Locate the cell with the specified text and output its [X, Y] center coordinate. 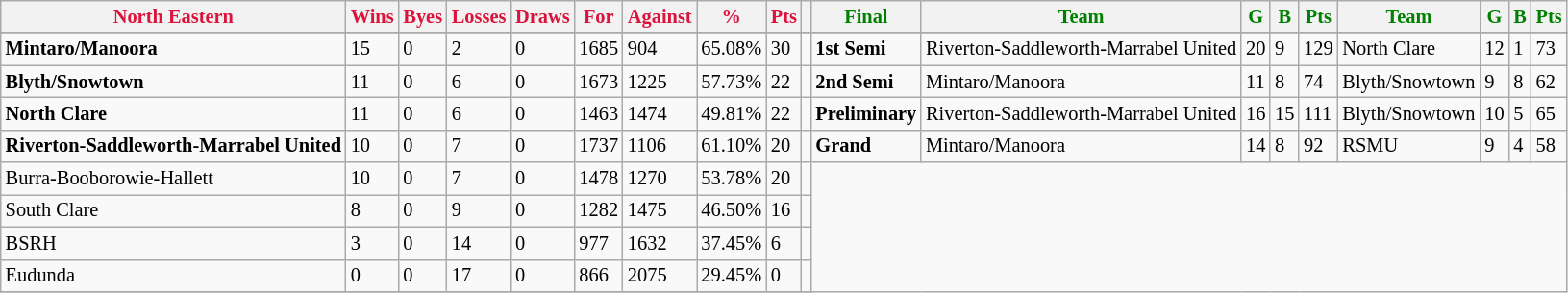
62 [1550, 82]
BSRH [173, 243]
74 [1318, 82]
2075 [660, 276]
57.73% [731, 82]
53.78% [731, 179]
2 [479, 49]
Draws [542, 16]
61.10% [731, 146]
73 [1550, 49]
1632 [660, 243]
92 [1318, 146]
Against [660, 16]
Final [867, 16]
4 [1519, 146]
Burra-Booborowie-Hallett [173, 179]
129 [1318, 49]
904 [660, 49]
30 [784, 49]
South Clare [173, 210]
17 [479, 276]
1 [1519, 49]
58 [1550, 146]
1282 [599, 210]
For [599, 16]
North Eastern [173, 16]
977 [599, 243]
1474 [660, 113]
1225 [660, 82]
1475 [660, 210]
% [731, 16]
1673 [599, 82]
29.45% [731, 276]
3 [373, 243]
1463 [599, 113]
1737 [599, 146]
1685 [599, 49]
1st Semi [867, 49]
49.81% [731, 113]
Grand [867, 146]
5 [1519, 113]
Byes [422, 16]
Preliminary [867, 113]
Losses [479, 16]
RSMU [1408, 146]
37.45% [731, 243]
65.08% [731, 49]
Eudunda [173, 276]
12 [1494, 49]
111 [1318, 113]
65 [1550, 113]
1106 [660, 146]
1270 [660, 179]
46.50% [731, 210]
2nd Semi [867, 82]
Wins [373, 16]
1478 [599, 179]
866 [599, 276]
